Find where the given text appears and provide that cell's center as [X, Y] coordinate. 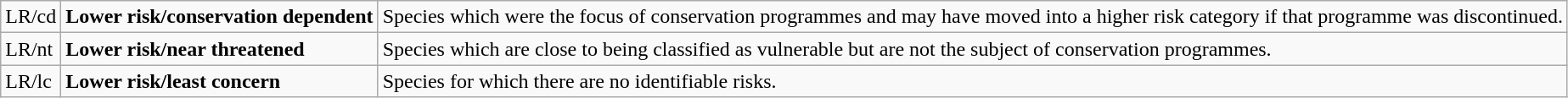
LR/nt [31, 49]
Species which were the focus of conservation programmes and may have moved into a higher risk category if that programme was discontinued. [973, 17]
Species which are close to being classified as vulnerable but are not the subject of conservation programmes. [973, 49]
LR/cd [31, 17]
Lower risk/least concern [219, 81]
Species for which there are no identifiable risks. [973, 81]
Lower risk/conservation dependent [219, 17]
LR/lc [31, 81]
Lower risk/near threatened [219, 49]
